Provide the [X, Y] coordinate of the cell's center where the given text is located.  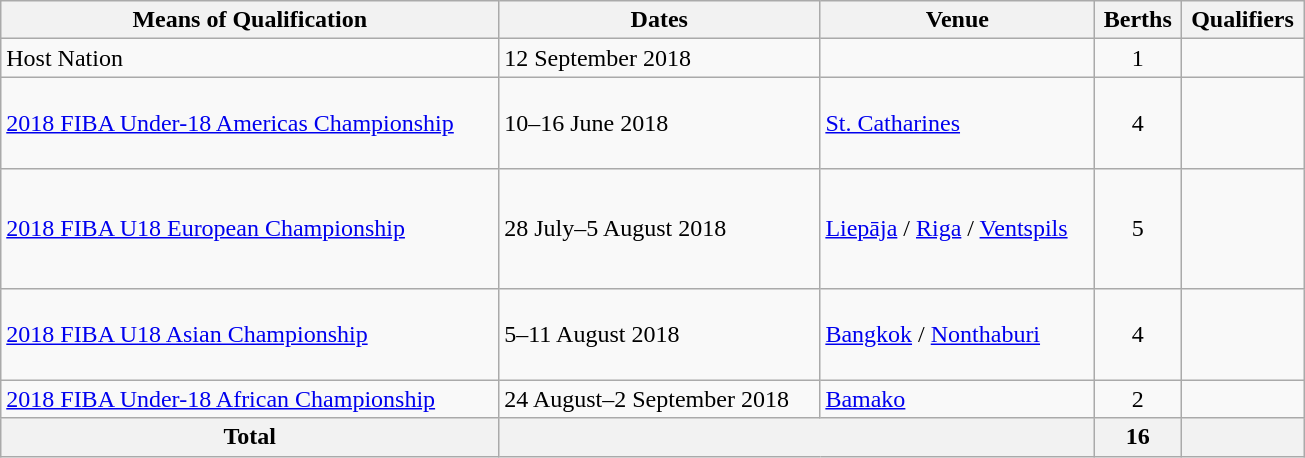
Host Nation [250, 58]
Total [250, 437]
2018 FIBA Under-18 Americas Championship [250, 123]
10–16 June 2018 [660, 123]
Venue [958, 20]
12 September 2018 [660, 58]
5 [1138, 228]
5–11 August 2018 [660, 334]
Dates [660, 20]
2018 FIBA U18 European Championship [250, 228]
Berths [1138, 20]
Liepāja / Riga / Ventspils [958, 228]
2018 FIBA U18 Asian Championship [250, 334]
1 [1138, 58]
2 [1138, 399]
St. Catharines [958, 123]
Bamako [958, 399]
24 August–2 September 2018 [660, 399]
16 [1138, 437]
2018 FIBA Under-18 African Championship [250, 399]
28 July–5 August 2018 [660, 228]
Qualifiers [1243, 20]
Bangkok / Nonthaburi [958, 334]
Means of Qualification [250, 20]
